Scan for the cell matching the given text and deliver its (X, Y) coordinate at center. 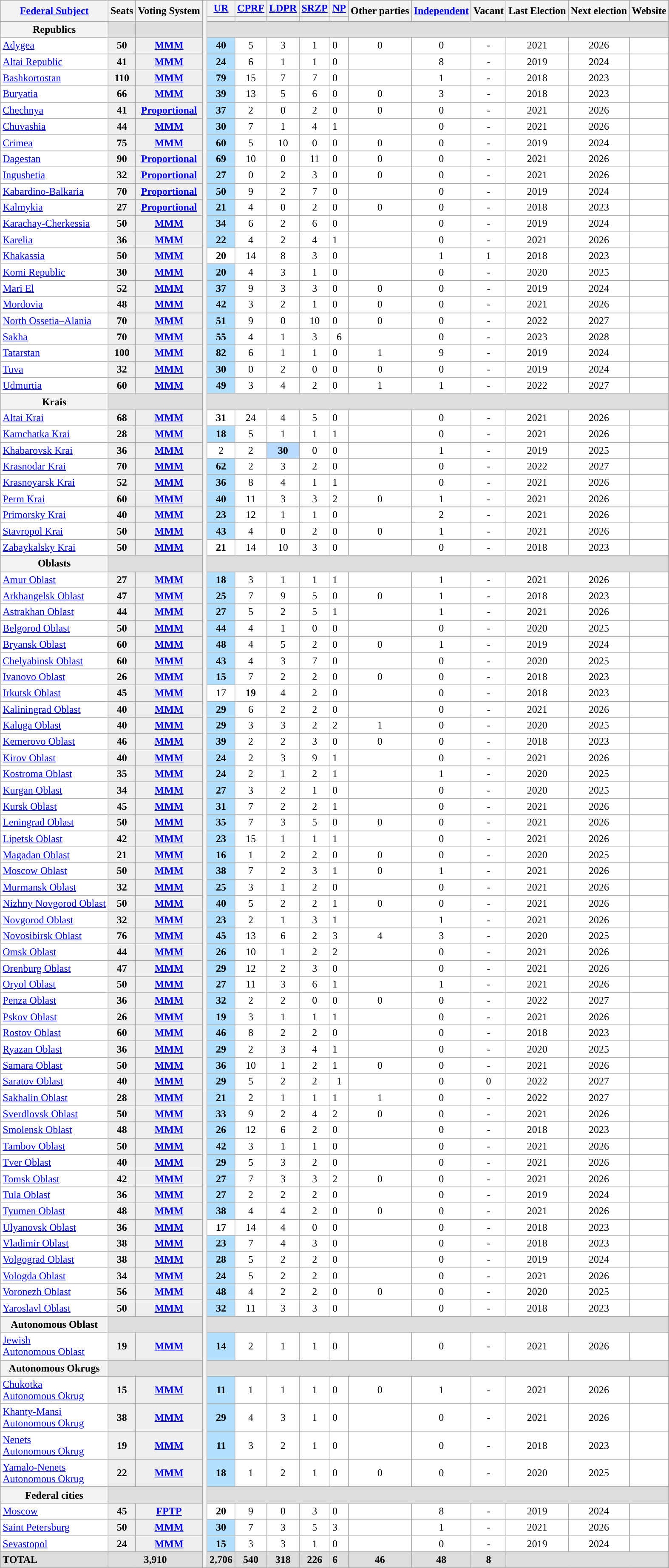
Sakha (54, 337)
Omsk Oblast (54, 952)
Komi Republic (54, 272)
Khakassia (54, 256)
Moscow Oblast (54, 871)
69 (221, 159)
226 (315, 1560)
Autonomous Oblast (54, 1324)
Chechnya (54, 110)
Astrakhan Oblast (54, 612)
Voting System (169, 11)
CPRF (251, 9)
Crimea (54, 142)
North Ossetia–Alania (54, 321)
2028 (599, 337)
Moscow (54, 1511)
Saint Petersburg (54, 1527)
51 (221, 321)
Bryansk Oblast (54, 644)
Website (649, 11)
Chuvashia (54, 126)
Kalmykia (54, 208)
Arkhangelsk Oblast (54, 596)
Sevastopol (54, 1543)
Seats (122, 11)
Mordovia (54, 304)
55 (221, 337)
Yamalo-NenetsAutonomous Okrug (54, 1473)
Tver Oblast (54, 1162)
540 (251, 1560)
Yaroslavl Oblast (54, 1308)
Orenburg Oblast (54, 968)
Autonomous Okrugs (54, 1368)
Kaliningrad Oblast (54, 709)
68 (122, 418)
Zabaykalsky Krai (54, 547)
Tuva (54, 369)
Tambov Oblast (54, 1146)
Penza Oblast (54, 1001)
100 (122, 353)
Other parties (380, 11)
Krasnodar Krai (54, 467)
Leningrad Oblast (54, 822)
Federal cities (54, 1495)
66 (122, 94)
Vologda Oblast (54, 1276)
2,706 (221, 1560)
Stavropol Krai (54, 531)
110 (122, 78)
Independent (441, 11)
Republics (54, 29)
Tomsk Oblast (54, 1178)
Kamchatka Krai (54, 434)
Tatarstan (54, 353)
Sakhalin Oblast (54, 1098)
Kirov Oblast (54, 758)
Last Election (537, 11)
Udmurtia (54, 385)
Tula Oblast (54, 1195)
82 (221, 353)
Belgorod Oblast (54, 628)
33 (221, 1114)
Pskov Oblast (54, 1017)
Chelyabinsk Oblast (54, 660)
Smolensk Oblast (54, 1130)
Primorsky Krai (54, 515)
Next election (599, 11)
Nizhny Novgorod Oblast (54, 903)
Karachay-Cherkessia (54, 224)
Ingushetia (54, 175)
Altai Krai (54, 418)
Kostroma Oblast (54, 774)
Samara Oblast (54, 1065)
49 (221, 385)
16 (221, 855)
Krasnoyarsk Krai (54, 483)
TOTAL (54, 1560)
76 (122, 936)
Bashkortostan (54, 78)
JewishAutonomous Oblast (54, 1346)
Sverdlovsk Oblast (54, 1114)
UR (221, 9)
Lipetsk Oblast (54, 839)
62 (221, 467)
Murmansk Oblast (54, 887)
Kursk Oblast (54, 806)
Kaluga Oblast (54, 726)
NP (339, 9)
Oryol Oblast (54, 985)
Vacant (488, 11)
Ryazan Oblast (54, 1049)
56 (122, 1292)
Novosibirsk Oblast (54, 936)
Altai Republic (54, 62)
Voronezh Oblast (54, 1292)
79 (221, 78)
Amur Oblast (54, 580)
Tyumen Oblast (54, 1211)
75 (122, 142)
Oblasts (54, 563)
Kurgan Oblast (54, 790)
SRZP (315, 9)
Volgograd Oblast (54, 1260)
318 (283, 1560)
Khabarovsk Krai (54, 450)
3,910 (155, 1560)
Karelia (54, 240)
FPTP (169, 1511)
Novgorod Oblast (54, 919)
Ivanovo Oblast (54, 677)
Perm Krai (54, 499)
Krais (54, 401)
Khanty-MansiAutonomous Okrug (54, 1418)
Buryatia (54, 94)
Dagestan (54, 159)
Kabardino-Balkaria (54, 191)
Irkutsk Oblast (54, 693)
ChukotkaAutonomous Okrug (54, 1390)
Rostov Oblast (54, 1033)
LDPR (283, 9)
Vladimir Oblast (54, 1244)
Magadan Oblast (54, 855)
Mari El (54, 288)
Saratov Oblast (54, 1081)
Kemerovo Oblast (54, 742)
90 (122, 159)
Ulyanovsk Oblast (54, 1227)
Federal Subject (54, 11)
Adygea (54, 46)
NenetsAutonomous Okrug (54, 1445)
